Extract the (x, y) coordinate from the center of the cell holding the provided text.  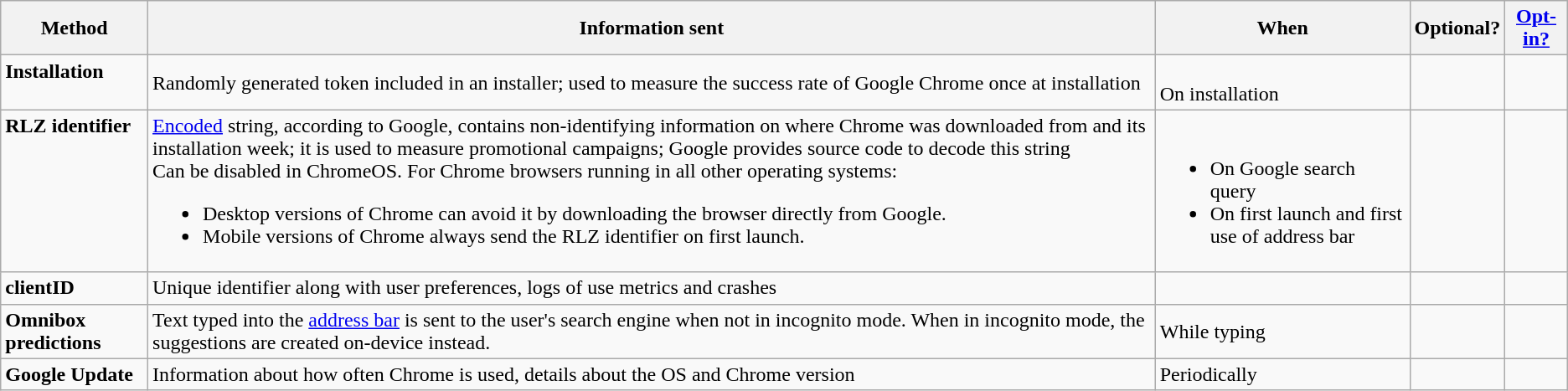
Opt-in? (1536, 28)
While typing (1282, 332)
RLZ identifier (75, 191)
Omnibox predictions (75, 332)
Periodically (1282, 374)
Randomly generated token included in an installer; used to measure the success rate of Google Chrome once at installation (652, 82)
Installation (75, 82)
Google Update (75, 374)
On installation (1282, 82)
Information about how often Chrome is used, details about the OS and Chrome version (652, 374)
On Google search queryOn first launch and first use of address bar (1282, 191)
Optional? (1457, 28)
Unique identifier along with user preferences, logs of use metrics and crashes (652, 288)
When (1282, 28)
clientID (75, 288)
Method (75, 28)
Information sent (652, 28)
